Capture the cell that displays the provided text and extract its (x, y) central coordinate. 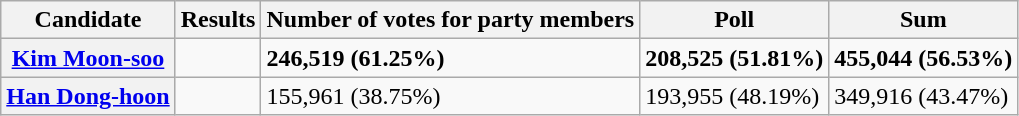
Han Dong-hoon (88, 96)
208,525 (51.81%) (734, 58)
Results (218, 20)
193,955 (48.19%) (734, 96)
Kim Moon-soo (88, 58)
Sum (924, 20)
Candidate (88, 20)
155,961 (38.75%) (450, 96)
455,044 (56.53%) (924, 58)
Poll (734, 20)
349,916 (43.47%) (924, 96)
Number of votes for party members (450, 20)
246,519 (61.25%) (450, 58)
